Scan for the cell matching the given text and deliver its [X, Y] coordinate at center. 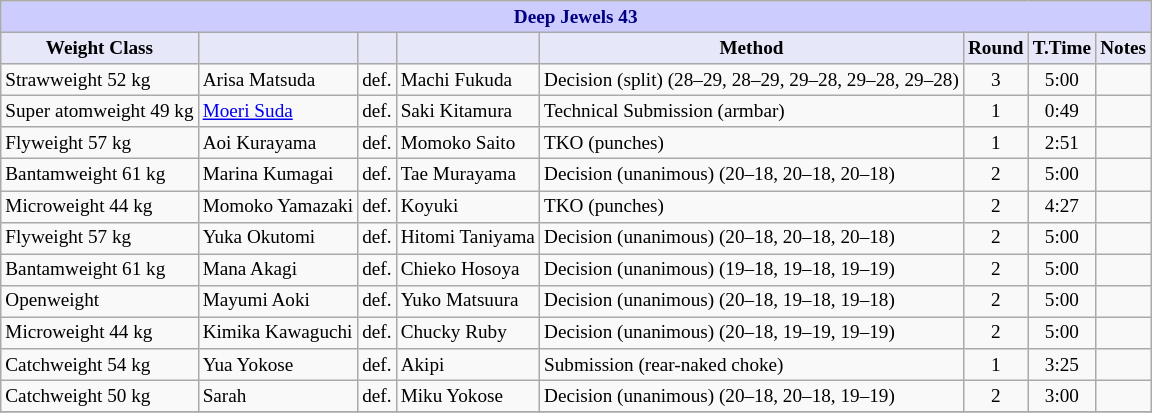
Round [996, 48]
Yuka Okutomi [278, 238]
Technical Submission (armbar) [751, 111]
2:51 [1062, 143]
Submission (rear-naked choke) [751, 365]
Method [751, 48]
Decision (unanimous) (20–18, 19–19, 19–19) [751, 333]
Decision (unanimous) (19–18, 19–18, 19–19) [751, 270]
Openweight [100, 301]
Strawweight 52 kg [100, 80]
Chucky Ruby [468, 333]
Marina Kumagai [278, 175]
Machi Fukuda [468, 80]
Notes [1124, 48]
Saki Kitamura [468, 111]
Catchweight 50 kg [100, 396]
Moeri Suda [278, 111]
Decision (unanimous) (20–18, 20–18, 19–19) [751, 396]
0:49 [1062, 111]
Momoko Yamazaki [278, 206]
Mayumi Aoki [278, 301]
Momoko Saito [468, 143]
3:25 [1062, 365]
Yuko Matsuura [468, 301]
Arisa Matsuda [278, 80]
T.Time [1062, 48]
Yua Yokose [278, 365]
Kimika Kawaguchi [278, 333]
Akipi [468, 365]
Mana Akagi [278, 270]
Weight Class [100, 48]
Decision (split) (28–29, 28–29, 29–28, 29–28, 29–28) [751, 80]
Koyuki [468, 206]
Chieko Hosoya [468, 270]
Catchweight 54 kg [100, 365]
Aoi Kurayama [278, 143]
Hitomi Taniyama [468, 238]
Decision (unanimous) (20–18, 19–18, 19–18) [751, 301]
Miku Yokose [468, 396]
Sarah [278, 396]
3:00 [1062, 396]
Tae Murayama [468, 175]
Deep Jewels 43 [576, 17]
Super atomweight 49 kg [100, 111]
4:27 [1062, 206]
3 [996, 80]
